Return [x, y] of the center of cell containing provided text 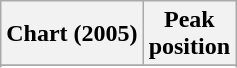
Peakposition [189, 34]
Chart (2005) [72, 34]
